Detect which cell encompasses the target text, then output its [x, y] center coordinate. 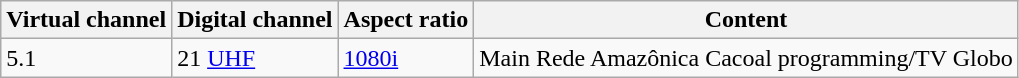
Aspect ratio [406, 20]
Main Rede Amazônica Cacoal programming/TV Globo [746, 58]
Content [746, 20]
21 UHF [255, 58]
Digital channel [255, 20]
1080i [406, 58]
5.1 [86, 58]
Virtual channel [86, 20]
